Return [x, y] of the center of cell containing provided text 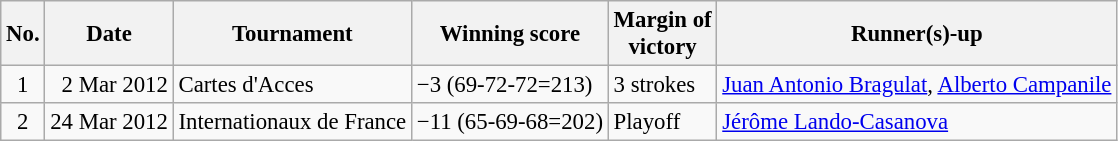
3 strokes [662, 85]
Winning score [510, 34]
1 [23, 85]
24 Mar 2012 [109, 122]
Internationaux de France [292, 122]
Margin ofvictory [662, 34]
2 Mar 2012 [109, 85]
Jérôme Lando-Casanova [917, 122]
−3 (69-72-72=213) [510, 85]
Date [109, 34]
Playoff [662, 122]
No. [23, 34]
2 [23, 122]
Cartes d'Acces [292, 85]
Tournament [292, 34]
−11 (65-69-68=202) [510, 122]
Runner(s)-up [917, 34]
Juan Antonio Bragulat, Alberto Campanile [917, 85]
